Search for the cell housing the specified text and yield its (X, Y) center coordinate. 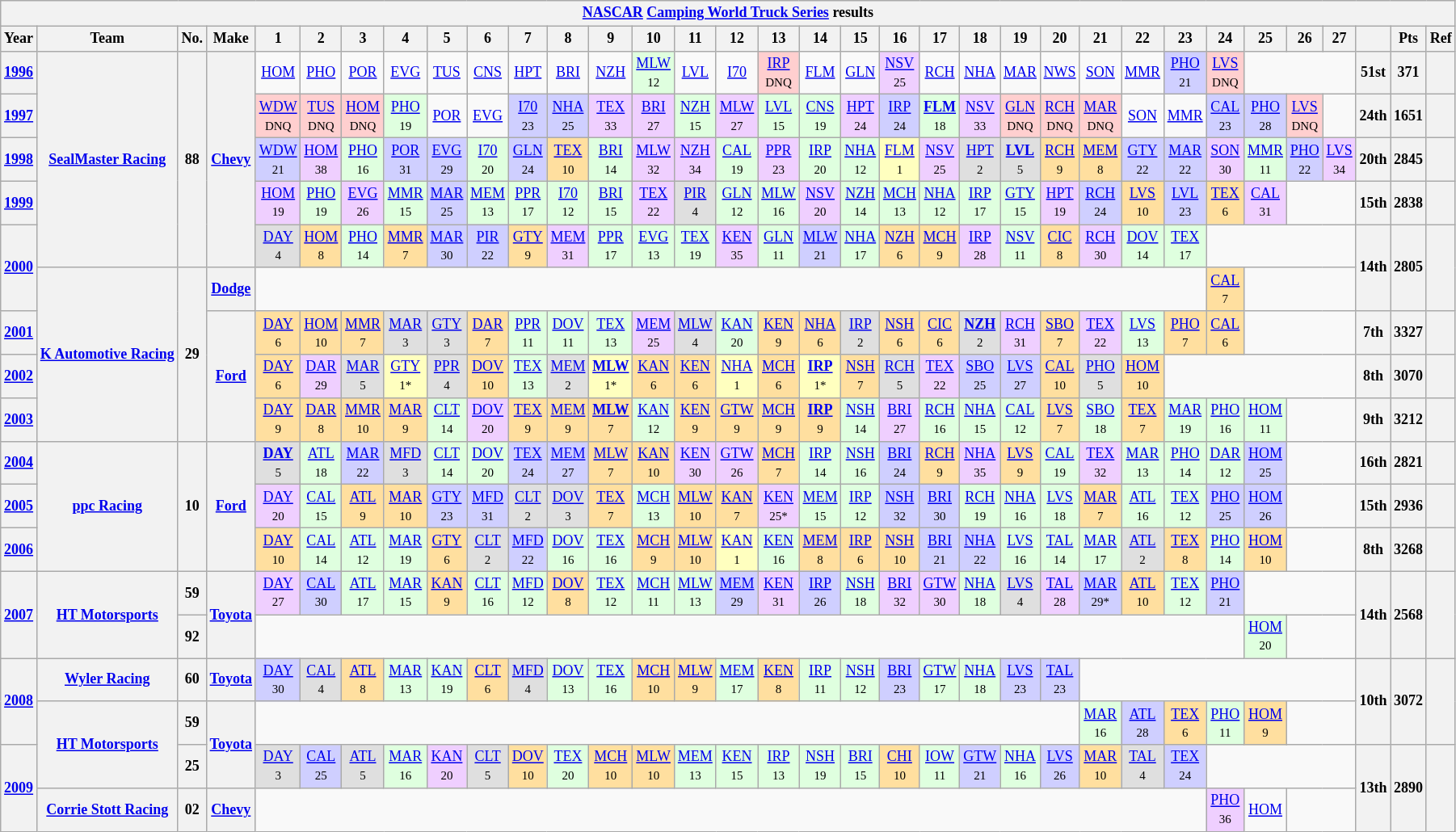
SBO25 (980, 376)
NASCAR Camping World Truck Series results (728, 13)
DAY5 (278, 463)
IRP13 (779, 767)
PHO (322, 73)
BRI21 (940, 549)
IRP9 (820, 419)
KEN31 (779, 593)
MAR30 (447, 246)
DOV8 (568, 593)
ATL12 (364, 549)
NSV11 (1020, 246)
DAR29 (322, 376)
PPR11 (528, 333)
I70 (737, 73)
2568 (1409, 614)
KEN6 (695, 376)
LVL15 (779, 116)
DAY30 (278, 679)
LVL (695, 73)
NSH12 (861, 679)
NSV20 (820, 203)
MLW32 (654, 159)
2805 (1409, 268)
3072 (1409, 701)
TEX17 (1185, 246)
3327 (1409, 333)
14 (820, 39)
CNS19 (820, 116)
HOMDNQ (364, 116)
GLN11 (779, 246)
DAY27 (278, 593)
MAR17 (1100, 549)
1651 (1409, 116)
PHO36 (1225, 810)
RCH16 (940, 419)
KAN12 (654, 419)
MLW21 (820, 246)
51st (1374, 73)
CAL7 (1225, 289)
DAY20 (278, 506)
92 (192, 637)
Wyler Racing (107, 679)
MEM2 (568, 376)
DAR8 (322, 419)
KAN19 (447, 679)
2005 (19, 506)
NSV33 (980, 116)
MAR7 (1100, 506)
DOV16 (568, 549)
Ref (1441, 39)
SON30 (1225, 159)
13 (779, 39)
KAN6 (654, 376)
MARDNQ (1100, 116)
TEX8 (1185, 549)
IRP28 (980, 246)
NSH32 (900, 506)
PPR23 (779, 159)
NSH10 (900, 549)
BRI30 (940, 506)
LVL5 (1020, 159)
4 (406, 39)
DOV14 (1142, 246)
NZH2 (980, 333)
HOM19 (278, 203)
ATL5 (364, 767)
LVS27 (1020, 376)
KEN35 (737, 246)
PPR4 (447, 376)
DOV13 (568, 679)
RCH5 (900, 376)
I7020 (488, 159)
9 (611, 39)
TAL23 (1060, 679)
5 (447, 39)
HOM38 (322, 159)
MCH11 (654, 593)
MCH6 (779, 376)
HOM9 (1265, 723)
TEX32 (1100, 463)
CLT6 (488, 679)
MLW13 (695, 593)
MMR10 (364, 419)
PHO25 (1225, 506)
HPT2 (980, 159)
NHA22 (980, 549)
DAY9 (278, 419)
ATL8 (364, 679)
TEX19 (695, 246)
11 (695, 39)
PIR22 (488, 246)
ATL9 (364, 506)
KEN8 (779, 679)
CLT5 (488, 767)
MFD31 (488, 506)
CHI10 (900, 767)
IRP11 (820, 679)
PHO7 (1185, 333)
KAN9 (447, 593)
LVS7 (1060, 419)
LVS13 (1142, 333)
HOM26 (1265, 506)
27 (1340, 39)
CAL10 (1060, 376)
7th (1374, 333)
2890 (1409, 788)
HOM25 (1265, 463)
KAN10 (654, 463)
CIC6 (940, 333)
MEM17 (737, 679)
MLW27 (737, 116)
BRI32 (900, 593)
IRP26 (820, 593)
TEX20 (568, 767)
IRP1* (820, 376)
DAR7 (488, 333)
19 (1020, 39)
MEM15 (820, 506)
MAR3 (406, 333)
LVS9 (1020, 463)
CAL31 (1265, 203)
24 (1225, 39)
KAN1 (737, 549)
ATL17 (364, 593)
ATL2 (1142, 549)
PHO11 (1225, 723)
MLW4 (695, 333)
MAR15 (406, 593)
2000 (19, 268)
GTY1* (406, 376)
NSH19 (820, 767)
MMR11 (1265, 159)
NSH18 (861, 593)
NZH14 (861, 203)
MEM9 (568, 419)
LVS16 (1020, 549)
Corrie Stott Racing (107, 810)
NHA (980, 73)
Make (231, 39)
WDWDNQ (278, 116)
GTW30 (940, 593)
EVG29 (447, 159)
1997 (19, 116)
GTY23 (447, 506)
2006 (19, 549)
RCH24 (1100, 203)
BRI24 (900, 463)
TAL28 (1060, 593)
EVG13 (654, 246)
DAY3 (278, 767)
ATL16 (1142, 506)
13th (1374, 788)
9th (1374, 419)
2001 (19, 333)
ATL10 (1142, 593)
MAR29* (1100, 593)
1 (278, 39)
16 (900, 39)
2002 (19, 376)
CNS (488, 73)
TEX10 (568, 159)
GLN24 (528, 159)
CLT16 (488, 593)
No. (192, 39)
LVS34 (1340, 159)
2004 (19, 463)
KAN7 (737, 506)
TUSDNQ (322, 116)
PIR4 (695, 203)
LVS10 (1142, 203)
TAL14 (1060, 549)
1999 (19, 203)
KEN16 (779, 549)
60 (192, 679)
LVS18 (1060, 506)
IRP20 (820, 159)
NZH (611, 73)
HOM11 (1265, 419)
SBO7 (1060, 333)
HPT19 (1060, 203)
23 (1185, 39)
NZH34 (695, 159)
PHO22 (1304, 159)
NZH6 (900, 246)
12 (737, 39)
NHA15 (980, 419)
2009 (19, 788)
3212 (1409, 419)
MMR15 (406, 203)
GTY6 (447, 549)
GLN12 (737, 203)
TEX33 (611, 116)
MFD12 (528, 593)
02 (192, 810)
MLW16 (779, 203)
GTW21 (980, 767)
IRPDNQ (779, 73)
SealMaster Racing (107, 159)
DOV11 (568, 333)
BRI (568, 73)
FLM1 (900, 159)
HPT (528, 73)
2821 (1409, 463)
NHA17 (861, 246)
2007 (19, 614)
1998 (19, 159)
26 (1304, 39)
NHA25 (568, 116)
15 (861, 39)
PHO28 (1265, 116)
2838 (1409, 203)
GTW17 (940, 679)
3 (364, 39)
18 (980, 39)
IRP12 (861, 506)
GTY9 (528, 246)
ppc Racing (107, 506)
CAL30 (322, 593)
CAL23 (1225, 116)
NSH16 (861, 463)
3070 (1409, 376)
BRI14 (611, 159)
MEM25 (654, 333)
MAR9 (406, 419)
GLNDNQ (1020, 116)
NHA6 (820, 333)
POR31 (406, 159)
2845 (1409, 159)
MFD22 (528, 549)
Team (107, 39)
GTW26 (737, 463)
MLW9 (695, 679)
GTY3 (447, 333)
MAR25 (447, 203)
LVS4 (1020, 593)
CAL14 (322, 549)
MCH7 (779, 463)
FLM (820, 73)
RCH31 (1020, 333)
KEN15 (737, 767)
GTY15 (1020, 203)
NHA35 (980, 463)
DAR12 (1225, 463)
24th (1374, 116)
MLW12 (654, 73)
20th (1374, 159)
MAR (1020, 73)
Pts (1409, 39)
GTW9 (737, 419)
IRP17 (980, 203)
MAR5 (364, 376)
DAY4 (278, 246)
EVG26 (364, 203)
2003 (19, 419)
FLM18 (940, 116)
KEN25* (779, 506)
CAL4 (322, 679)
ATL18 (322, 463)
K Automotive Racing (107, 354)
LVS23 (1020, 679)
2 (322, 39)
MEM29 (737, 593)
1996 (19, 73)
CAL12 (1020, 419)
HOM20 (1265, 637)
LVL23 (1185, 203)
SBO18 (1100, 419)
88 (192, 159)
CAL15 (322, 506)
TAL4 (1142, 767)
Dodge (231, 289)
20 (1060, 39)
10th (1374, 701)
17 (940, 39)
PHO5 (1100, 376)
I7012 (568, 203)
Year (19, 39)
MEM27 (568, 463)
IRP24 (900, 116)
NSH6 (900, 333)
16th (1374, 463)
GLN (861, 73)
RCH19 (980, 506)
22 (1142, 39)
CIC8 (1060, 246)
NWS (1060, 73)
MFD3 (406, 463)
RCH30 (1100, 246)
CAL25 (322, 767)
21 (1100, 39)
2936 (1409, 506)
371 (1409, 73)
TEX9 (528, 419)
HPT24 (861, 116)
NSH14 (861, 419)
BRI23 (900, 679)
LVS26 (1060, 767)
DOV3 (568, 506)
3268 (1409, 549)
MFD4 (528, 679)
ATL28 (1142, 723)
TUS (447, 73)
NSH7 (861, 376)
IRP6 (861, 549)
2008 (19, 701)
NHA1 (737, 376)
CAL6 (1225, 333)
RCH (940, 73)
NZH15 (695, 116)
I7023 (528, 116)
IOW11 (940, 767)
29 (192, 354)
DAY10 (278, 549)
HOM8 (322, 246)
7 (528, 39)
RCHDNQ (1060, 116)
MLW1* (611, 376)
IRP14 (820, 463)
8 (568, 39)
GTY22 (1142, 159)
IRP2 (861, 333)
KEN30 (695, 463)
MEM31 (568, 246)
WDW21 (278, 159)
6 (488, 39)
